Determine the [X, Y] coordinate at the center of the cell enclosing the given text.  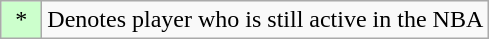
* [22, 20]
Denotes player who is still active in the NBA [266, 20]
